From the cell containing the given text, extract its center point as (x, y) coordinate. 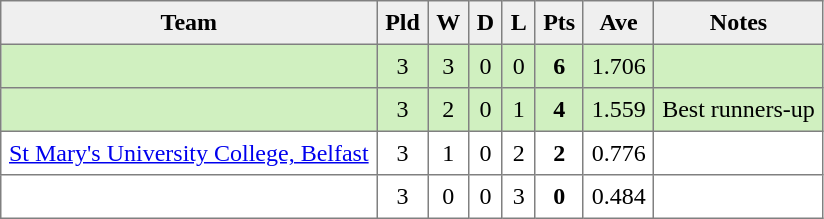
1.706 (618, 66)
Best runners-up (738, 110)
0.776 (618, 153)
0.484 (618, 197)
St Mary's University College, Belfast (189, 153)
Team (189, 23)
Pld (402, 23)
W (448, 23)
4 (559, 110)
Ave (618, 23)
1.559 (618, 110)
L (518, 23)
6 (559, 66)
Pts (559, 23)
Notes (738, 23)
D (486, 23)
